Extract the (X, Y) coordinate from the center of the cell holding the provided text.  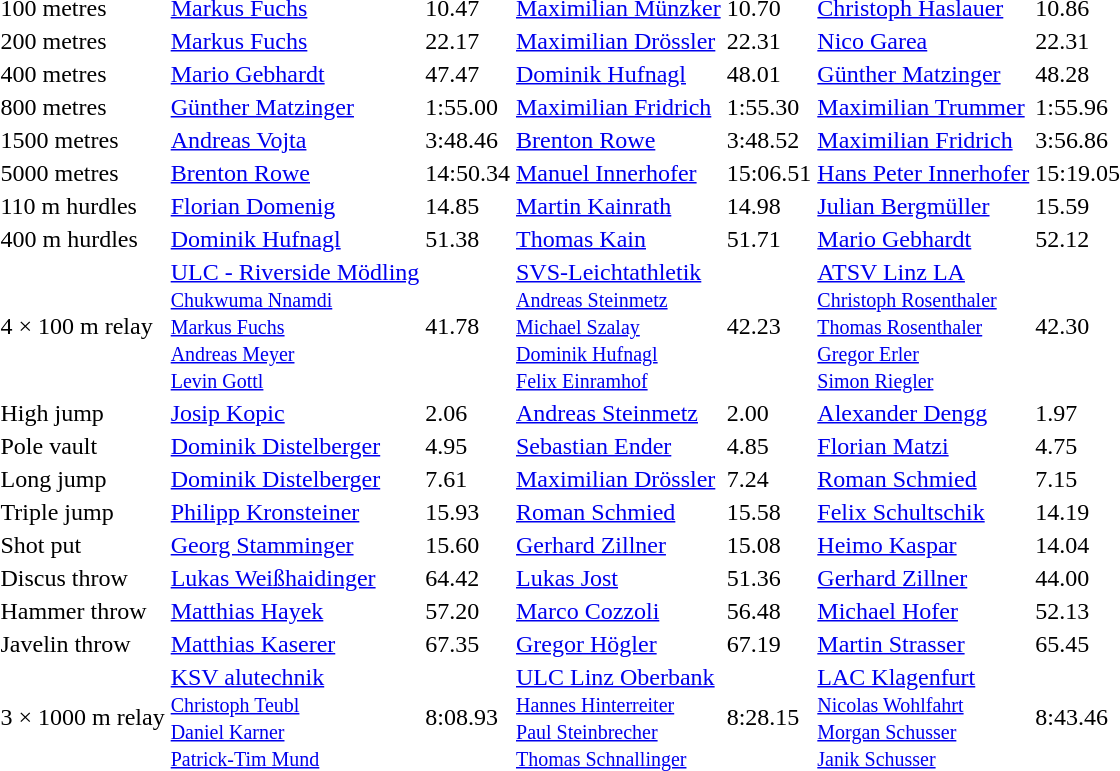
Matthias Hayek (295, 611)
15.08 (769, 545)
Andreas Steinmetz (619, 413)
4.95 (468, 446)
41.78 (468, 326)
Martin Strasser (924, 644)
Thomas Kain (619, 239)
51.36 (769, 578)
Julian Bergmüller (924, 206)
Felix Schultschik (924, 512)
1:55.00 (468, 107)
14:50.34 (468, 173)
7.24 (769, 479)
Marco Cozzoli (619, 611)
67.35 (468, 644)
ULC - Riverside MödlingChukwuma NnamdiMarkus FuchsAndreas MeyerLevin Gottl (295, 326)
Florian Matzi (924, 446)
Michael Hofer (924, 611)
4.85 (769, 446)
1:55.30 (769, 107)
15.58 (769, 512)
67.19 (769, 644)
57.20 (468, 611)
Maximilian Trummer (924, 107)
Manuel Innerhofer (619, 173)
51.71 (769, 239)
Martin Kainrath (619, 206)
Markus Fuchs (295, 41)
Philipp Kronsteiner (295, 512)
Heimo Kaspar (924, 545)
51.38 (468, 239)
Alexander Dengg (924, 413)
Josip Kopic (295, 413)
Florian Domenig (295, 206)
Nico Garea (924, 41)
15:06.51 (769, 173)
14.98 (769, 206)
2.00 (769, 413)
22.31 (769, 41)
14.85 (468, 206)
Lukas Weißhaidinger (295, 578)
22.17 (468, 41)
Matthias Kaserer (295, 644)
ATSV Linz LAChristoph RosenthalerThomas RosenthalerGregor ErlerSimon Riegler (924, 326)
Lukas Jost (619, 578)
15.93 (468, 512)
7.61 (468, 479)
Hans Peter Innerhofer (924, 173)
SVS-LeichtathletikAndreas SteinmetzMichael SzalayDominik HufnaglFelix Einramhof (619, 326)
Andreas Vojta (295, 140)
2.06 (468, 413)
Gregor Högler (619, 644)
48.01 (769, 74)
Sebastian Ender (619, 446)
Georg Stamminger (295, 545)
42.23 (769, 326)
56.48 (769, 611)
64.42 (468, 578)
3:48.46 (468, 140)
47.47 (468, 74)
15.60 (468, 545)
3:48.52 (769, 140)
